For the text-containing cell, return its midpoint in (X, Y) coordinate format. 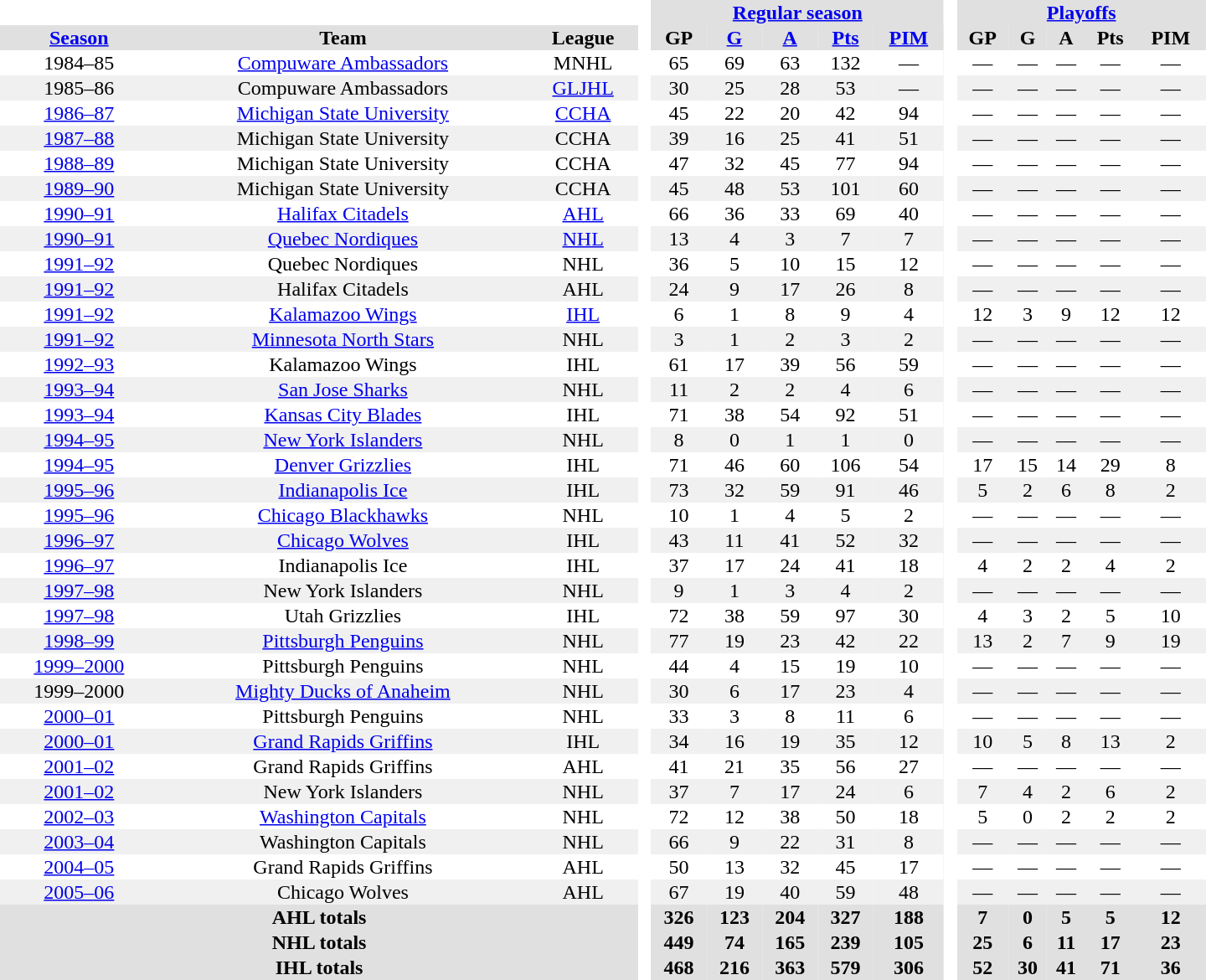
363 (790, 967)
216 (734, 967)
San Jose Sharks (343, 389)
GLJHL (583, 88)
Minnesota North Stars (343, 339)
47 (678, 163)
1987–88 (79, 138)
Mighty Ducks of Anaheim (343, 691)
34 (678, 741)
327 (845, 917)
1998–99 (79, 641)
1989–90 (79, 188)
Denver Grizzlies (343, 465)
Utah Grizzlies (343, 616)
468 (678, 967)
26 (845, 289)
123 (734, 917)
1988–89 (79, 163)
31 (845, 842)
1985–86 (79, 88)
29 (1111, 465)
91 (845, 490)
Season (79, 38)
165 (790, 942)
73 (678, 490)
Team (343, 38)
92 (845, 415)
MNHL (583, 63)
449 (678, 942)
28 (790, 88)
Kansas City Blades (343, 415)
2002–03 (79, 817)
67 (678, 892)
132 (845, 63)
27 (909, 766)
Regular season (797, 13)
League (583, 38)
20 (790, 113)
Chicago Blackhawks (343, 515)
105 (909, 942)
44 (678, 666)
1986–87 (79, 113)
97 (845, 616)
21 (734, 766)
239 (845, 942)
1992–93 (79, 364)
2003–04 (79, 842)
Playoffs (1081, 13)
IHL totals (319, 967)
65 (678, 63)
101 (845, 188)
74 (734, 942)
43 (678, 540)
61 (678, 364)
326 (678, 917)
579 (845, 967)
14 (1066, 465)
106 (845, 465)
204 (790, 917)
2005–06 (79, 892)
188 (909, 917)
NHL totals (319, 942)
306 (909, 967)
1984–85 (79, 63)
AHL totals (319, 917)
2004–05 (79, 867)
63 (790, 63)
